Extract the [X, Y] coordinate from the center of the cell holding the provided text.  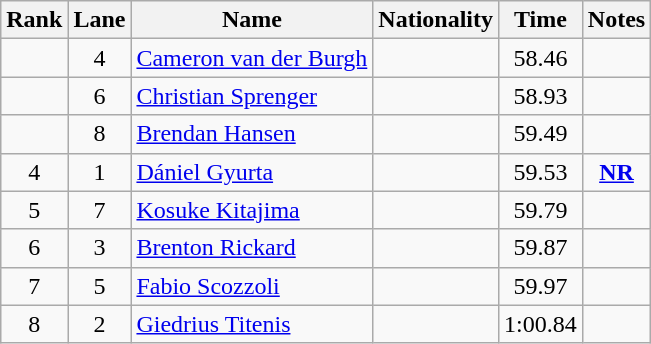
Rank [34, 20]
3 [100, 248]
Cameron van der Burgh [252, 58]
59.79 [541, 210]
Giedrius Titenis [252, 324]
58.46 [541, 58]
Brenton Rickard [252, 248]
Nationality [436, 20]
2 [100, 324]
NR [616, 172]
Fabio Scozzoli [252, 286]
Name [252, 20]
Kosuke Kitajima [252, 210]
Christian Sprenger [252, 96]
1 [100, 172]
Lane [100, 20]
59.49 [541, 134]
58.93 [541, 96]
Notes [616, 20]
59.87 [541, 248]
Brendan Hansen [252, 134]
59.97 [541, 286]
59.53 [541, 172]
Time [541, 20]
Dániel Gyurta [252, 172]
1:00.84 [541, 324]
